Extract the (X, Y) coordinate from the center of the cell holding the provided text.  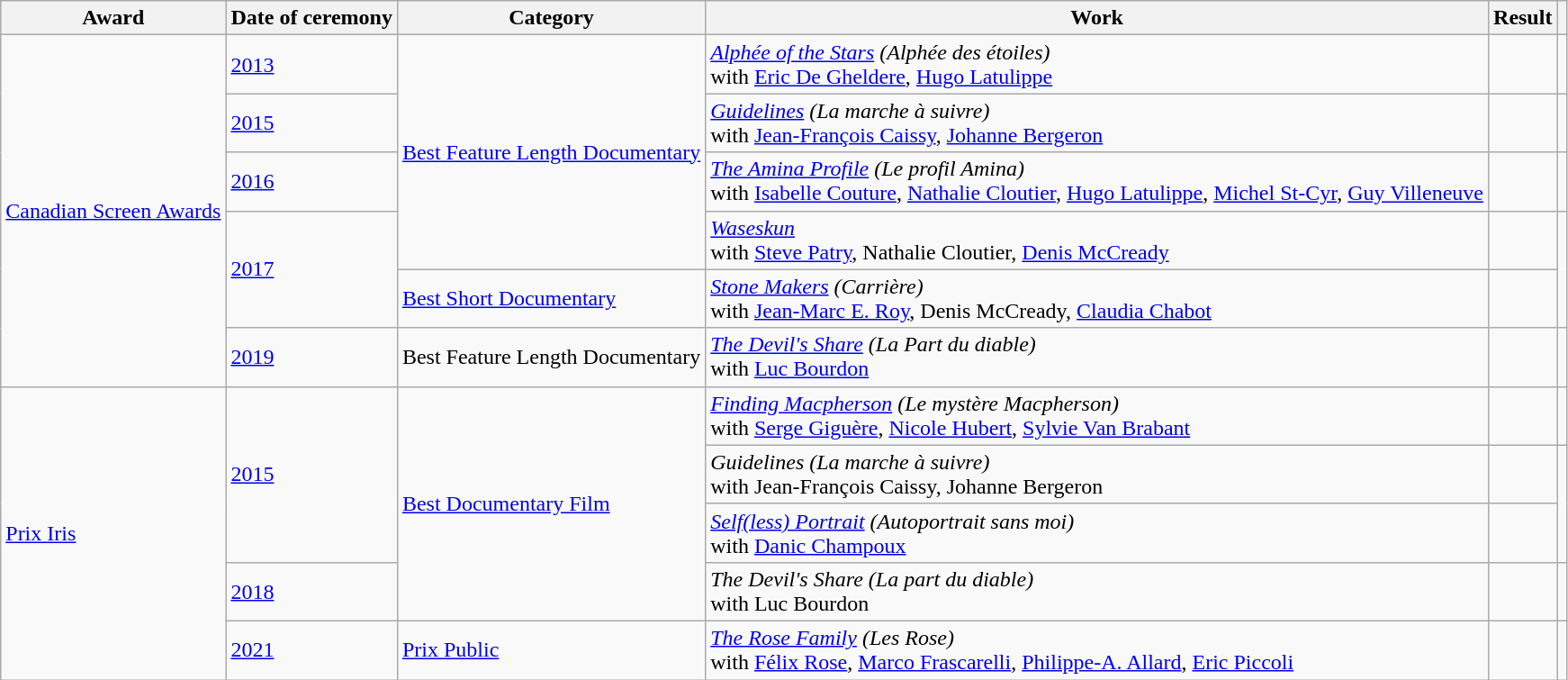
Finding Macpherson (Le mystère Macpherson)with Serge Giguère, Nicole Hubert, Sylvie Van Brabant (1097, 416)
Award (113, 18)
Work (1097, 18)
2013 (311, 65)
Stone Makers (Carrière)with Jean-Marc E. Roy, Denis McCready, Claudia Chabot (1097, 299)
Canadian Screen Awards (113, 211)
2021 (311, 650)
Result (1523, 18)
2016 (311, 182)
Prix Iris (113, 533)
Alphée of the Stars (Alphée des étoiles)with Eric De Gheldere, Hugo Latulippe (1097, 65)
The Rose Family (Les Rose)with Félix Rose, Marco Frascarelli, Philippe-A. Allard, Eric Piccoli (1097, 650)
Waseskunwith Steve Patry, Nathalie Cloutier, Denis McCready (1097, 240)
Category (551, 18)
2018 (311, 591)
The Devil's Share (La Part du diable)with Luc Bourdon (1097, 357)
Date of ceremony (311, 18)
Prix Public (551, 650)
The Amina Profile (Le profil Amina)with Isabelle Couture, Nathalie Cloutier, Hugo Latulippe, Michel St-Cyr, Guy Villeneuve (1097, 182)
Self(less) Portrait (Autoportrait sans moi)with Danic Champoux (1097, 533)
The Devil's Share (La part du diable)with Luc Bourdon (1097, 591)
2019 (311, 357)
Best Documentary Film (551, 503)
Best Short Documentary (551, 299)
2017 (311, 269)
